Detect which cell encompasses the target text, then output its [x, y] center coordinate. 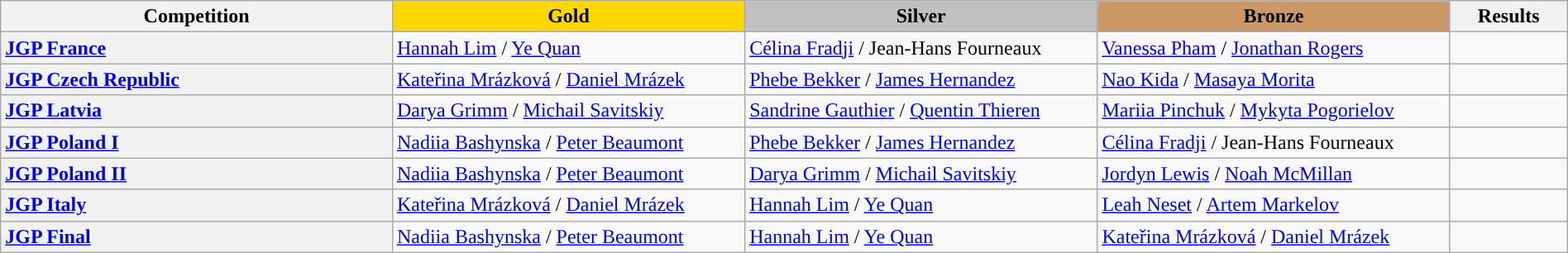
Leah Neset / Artem Markelov [1274, 205]
Mariia Pinchuk / Mykyta Pogorielov [1274, 111]
JGP Italy [197, 205]
JGP Final [197, 236]
Silver [921, 17]
Bronze [1274, 17]
Results [1508, 17]
Sandrine Gauthier / Quentin Thieren [921, 111]
Gold [568, 17]
JGP Latvia [197, 111]
JGP Poland II [197, 174]
JGP Czech Republic [197, 79]
JGP Poland I [197, 142]
Nao Kida / Masaya Morita [1274, 79]
Jordyn Lewis / Noah McMillan [1274, 174]
JGP France [197, 48]
Vanessa Pham / Jonathan Rogers [1274, 48]
Competition [197, 17]
